Find where the given text appears and provide that cell's center as [X, Y] coordinate. 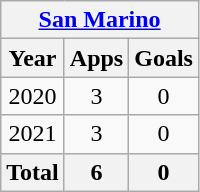
2021 [33, 134]
2020 [33, 96]
Year [33, 58]
6 [96, 172]
Goals [164, 58]
Total [33, 172]
San Marino [100, 20]
Apps [96, 58]
